Identify which cell holds the provided text, then report its (X, Y) central coordinate. 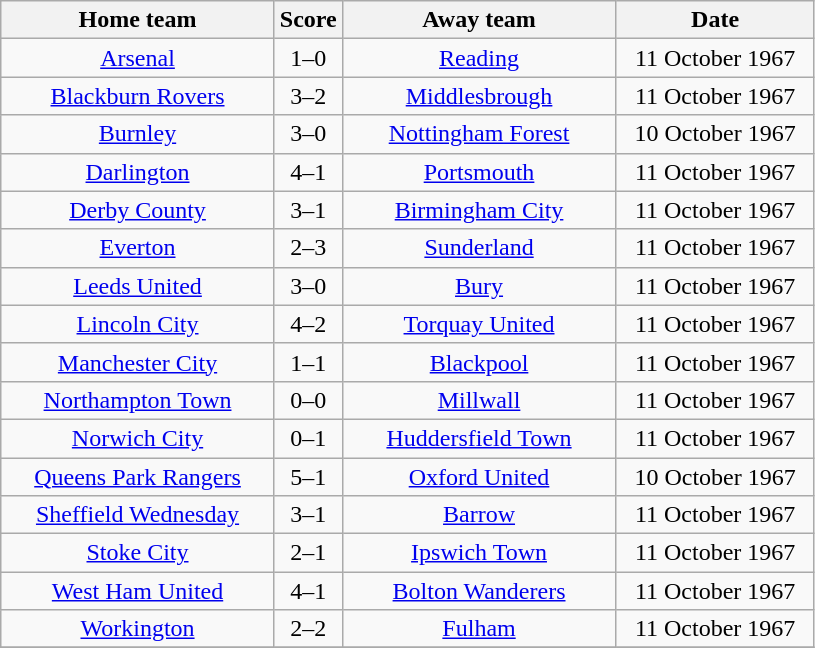
Sunderland (479, 248)
Reading (479, 58)
Stoke City (138, 553)
1–0 (308, 58)
West Ham United (138, 591)
Lincoln City (138, 324)
Torquay United (479, 324)
Fulham (479, 629)
Everton (138, 248)
Norwich City (138, 438)
Barrow (479, 515)
Home team (138, 20)
Birmingham City (479, 210)
Leeds United (138, 286)
2–1 (308, 553)
Derby County (138, 210)
Blackburn Rovers (138, 96)
Sheffield Wednesday (138, 515)
1–1 (308, 362)
0–1 (308, 438)
3–2 (308, 96)
Huddersfield Town (479, 438)
Bolton Wanderers (479, 591)
0–0 (308, 400)
Portsmouth (479, 172)
Nottingham Forest (479, 134)
Manchester City (138, 362)
Bury (479, 286)
Away team (479, 20)
Darlington (138, 172)
Oxford United (479, 477)
Blackpool (479, 362)
Workington (138, 629)
Burnley (138, 134)
5–1 (308, 477)
2–2 (308, 629)
Queens Park Rangers (138, 477)
Middlesbrough (479, 96)
Date (716, 20)
4–2 (308, 324)
Arsenal (138, 58)
2–3 (308, 248)
Northampton Town (138, 400)
Score (308, 20)
Ipswich Town (479, 553)
Millwall (479, 400)
